Pinpoint the cell where the given text exists, returning its [X, Y] midpoint coordinate. 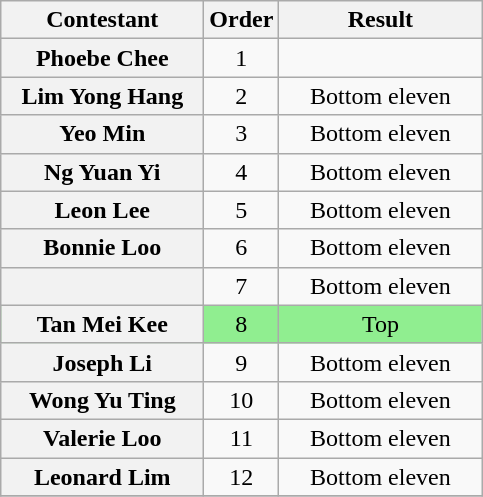
Leonard Lim [102, 477]
4 [242, 172]
Leon Lee [102, 210]
7 [242, 286]
Joseph Li [102, 362]
3 [242, 134]
Tan Mei Kee [102, 324]
Top [380, 324]
Phoebe Chee [102, 58]
12 [242, 477]
9 [242, 362]
Yeo Min [102, 134]
Valerie Loo [102, 438]
1 [242, 58]
6 [242, 248]
Ng Yuan Yi [102, 172]
Contestant [102, 20]
8 [242, 324]
2 [242, 96]
Lim Yong Hang [102, 96]
Order [242, 20]
5 [242, 210]
10 [242, 400]
Result [380, 20]
Wong Yu Ting [102, 400]
Bonnie Loo [102, 248]
11 [242, 438]
